Detect which cell encompasses the target text, then output its (X, Y) center coordinate. 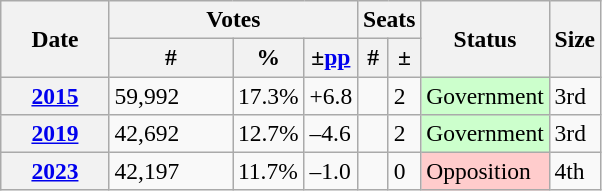
± (404, 57)
+6.8 (331, 95)
42,692 (170, 133)
Size (574, 38)
Seats (390, 19)
11.7% (268, 171)
17.3% (268, 95)
Opposition (485, 171)
±pp (331, 57)
0 (404, 171)
Status (485, 38)
2015 (55, 95)
59,992 (170, 95)
12.7% (268, 133)
Date (55, 38)
–1.0 (331, 171)
–4.6 (331, 133)
Votes (234, 19)
2019 (55, 133)
42,197 (170, 171)
% (268, 57)
2023 (55, 171)
4th (574, 171)
